Capture the cell that displays the provided text and extract its [x, y] central coordinate. 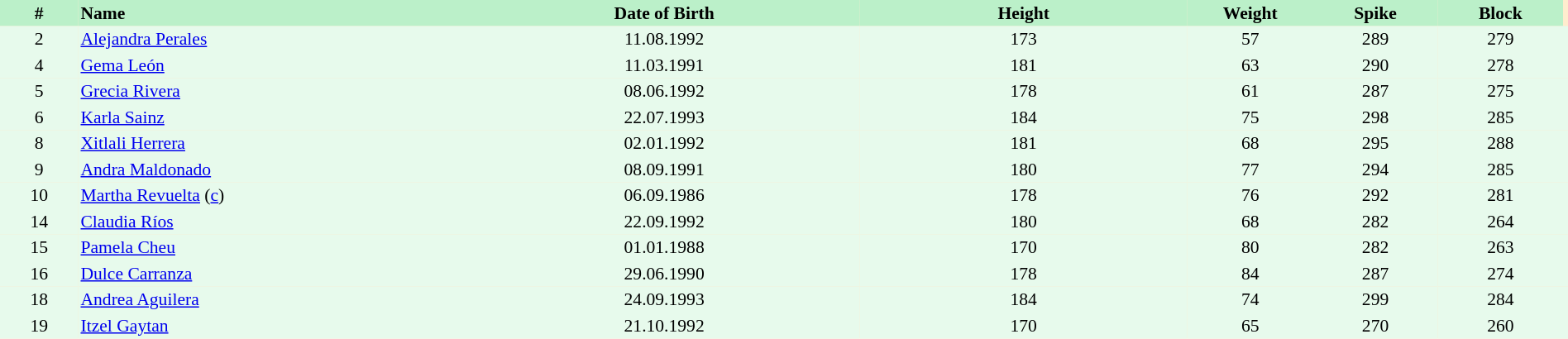
16 [39, 274]
4 [39, 65]
06.09.1986 [664, 195]
Date of Birth [664, 13]
299 [1374, 299]
02.01.1992 [664, 144]
295 [1374, 144]
10 [39, 195]
6 [39, 117]
294 [1374, 169]
Alejandra Perales [273, 40]
21.10.1992 [664, 326]
288 [1500, 144]
Andrea Aguilera [273, 299]
Dulce Carranza [273, 274]
Pamela Cheu [273, 248]
8 [39, 144]
9 [39, 169]
22.09.1992 [664, 222]
11.03.1991 [664, 65]
Xitlali Herrera [273, 144]
01.01.1988 [664, 248]
Andra Maldonado [273, 169]
18 [39, 299]
# [39, 13]
Martha Revuelta (c) [273, 195]
Height [1024, 13]
Gema León [273, 65]
Name [273, 13]
275 [1500, 91]
2 [39, 40]
76 [1250, 195]
Block [1500, 13]
80 [1250, 248]
08.06.1992 [664, 91]
292 [1374, 195]
29.06.1990 [664, 274]
63 [1250, 65]
74 [1250, 299]
61 [1250, 91]
19 [39, 326]
263 [1500, 248]
173 [1024, 40]
65 [1250, 326]
14 [39, 222]
264 [1500, 222]
Weight [1250, 13]
22.07.1993 [664, 117]
08.09.1991 [664, 169]
Claudia Ríos [273, 222]
11.08.1992 [664, 40]
77 [1250, 169]
Grecia Rivera [273, 91]
Karla Sainz [273, 117]
284 [1500, 299]
75 [1250, 117]
290 [1374, 65]
281 [1500, 195]
Spike [1374, 13]
57 [1250, 40]
Itzel Gaytan [273, 326]
289 [1374, 40]
5 [39, 91]
24.09.1993 [664, 299]
298 [1374, 117]
274 [1500, 274]
260 [1500, 326]
84 [1250, 274]
279 [1500, 40]
15 [39, 248]
278 [1500, 65]
270 [1374, 326]
